Extract the [x, y] coordinate from the center of the cell holding the provided text.  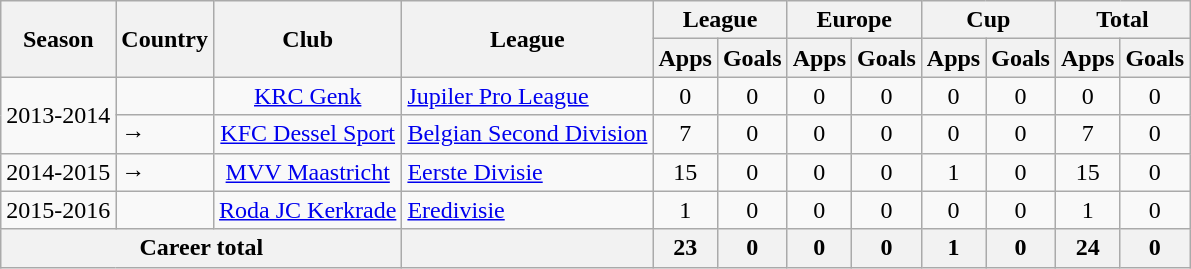
Country [165, 39]
MVV Maastricht [308, 172]
Season [58, 39]
Roda JC Kerkrade [308, 210]
Jupiler Pro League [528, 96]
Total [1122, 20]
Eredivisie [528, 210]
2015-2016 [58, 210]
Belgian Second Division [528, 134]
2014-2015 [58, 172]
2013-2014 [58, 115]
KRC Genk [308, 96]
24 [1087, 248]
KFC Dessel Sport [308, 134]
Cup [988, 20]
Europe [854, 20]
23 [685, 248]
Eerste Divisie [528, 172]
Club [308, 39]
Career total [202, 248]
